Determine the (x, y) coordinate at the center of the cell enclosing the given text.  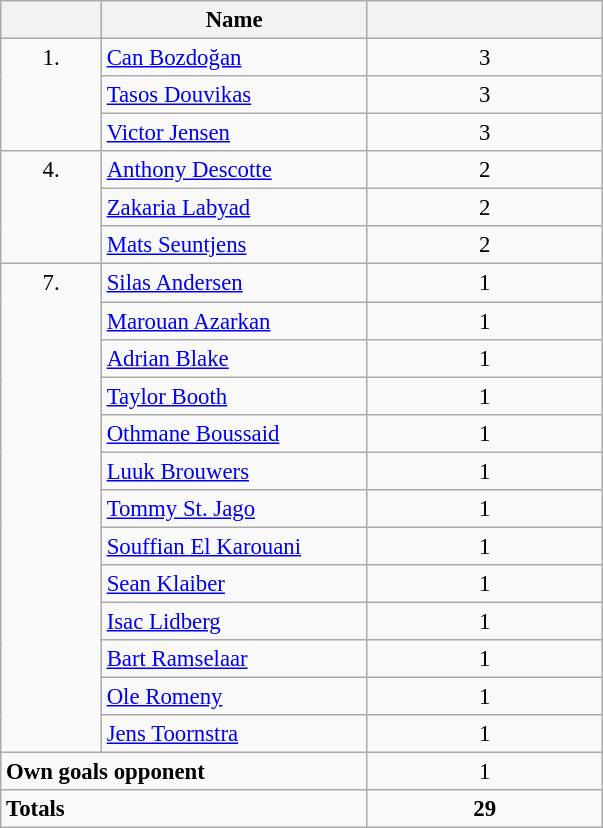
1. (52, 96)
7. (52, 508)
Can Bozdoğan (234, 58)
Own goals opponent (184, 772)
Victor Jensen (234, 133)
Zakaria Labyad (234, 208)
Silas Andersen (234, 283)
Jens Toornstra (234, 734)
Bart Ramselaar (234, 659)
Totals (184, 809)
Sean Klaiber (234, 584)
Mats Seuntjens (234, 245)
Anthony Descotte (234, 170)
Tommy St. Jago (234, 509)
Ole Romeny (234, 697)
Luuk Brouwers (234, 471)
4. (52, 208)
Souffian El Karouani (234, 546)
Name (234, 20)
Adrian Blake (234, 358)
29 (485, 809)
Tasos Douvikas (234, 95)
Isac Lidberg (234, 621)
Marouan Azarkan (234, 321)
Taylor Booth (234, 396)
Othmane Boussaid (234, 433)
